Find where the given text appears and provide that cell's center as (x, y) coordinate. 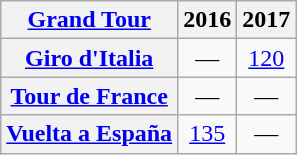
Vuelta a España (90, 134)
2016 (208, 20)
2017 (266, 20)
120 (266, 58)
135 (208, 134)
Tour de France (90, 96)
Giro d'Italia (90, 58)
Grand Tour (90, 20)
